Locate the cell with the specified text and output its [x, y] center coordinate. 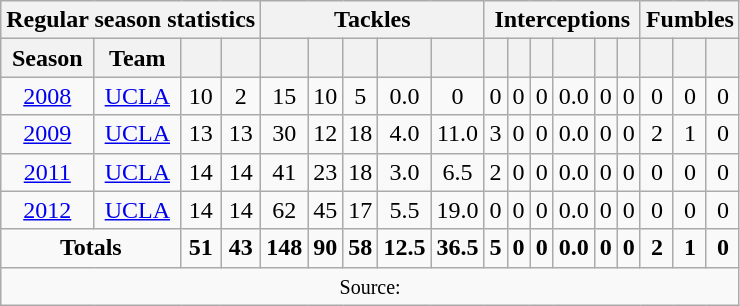
Source: [370, 286]
4.0 [404, 134]
Regular season statistics [131, 20]
Season [48, 58]
Interceptions [562, 20]
3 [496, 134]
2009 [48, 134]
6.5 [458, 172]
148 [284, 248]
Totals [91, 248]
5.5 [404, 210]
41 [284, 172]
3.0 [404, 172]
90 [326, 248]
19.0 [458, 210]
43 [241, 248]
12.5 [404, 248]
45 [326, 210]
Tackles [372, 20]
11.0 [458, 134]
2012 [48, 210]
62 [284, 210]
17 [360, 210]
2008 [48, 96]
Fumbles [690, 20]
30 [284, 134]
58 [360, 248]
2011 [48, 172]
15 [284, 96]
36.5 [458, 248]
12 [326, 134]
51 [201, 248]
Team [138, 58]
23 [326, 172]
